Extract the [X, Y] coordinate from the center of the cell holding the provided text.  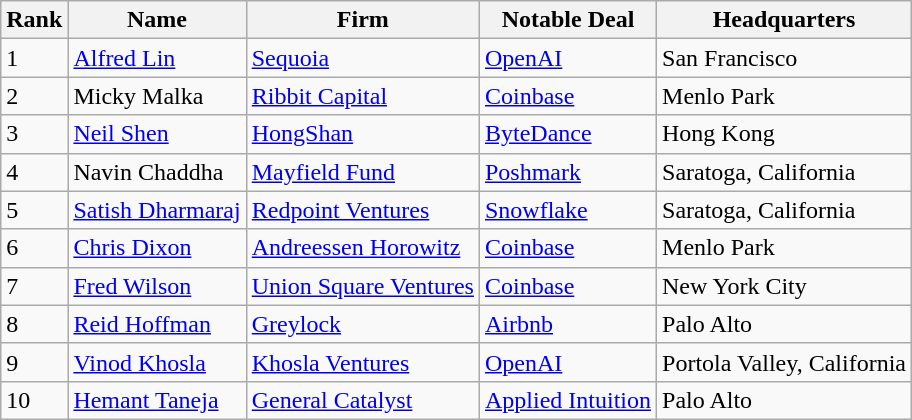
5 [34, 210]
Applied Intuition [568, 400]
4 [34, 172]
Notable Deal [568, 20]
General Catalyst [362, 400]
Redpoint Ventures [362, 210]
Portola Valley, California [784, 362]
Fred Wilson [157, 286]
8 [34, 324]
6 [34, 248]
Andreessen Horowitz [362, 248]
9 [34, 362]
ByteDance [568, 134]
Hemant Taneja [157, 400]
Greylock [362, 324]
Union Square Ventures [362, 286]
Reid Hoffman [157, 324]
Vinod Khosla [157, 362]
Sequoia [362, 58]
Rank [34, 20]
Mayfield Fund [362, 172]
1 [34, 58]
Alfred Lin [157, 58]
10 [34, 400]
Poshmark [568, 172]
Firm [362, 20]
Snowflake [568, 210]
Navin Chaddha [157, 172]
New York City [784, 286]
Headquarters [784, 20]
HongShan [362, 134]
Name [157, 20]
7 [34, 286]
3 [34, 134]
Ribbit Capital [362, 96]
Neil Shen [157, 134]
Khosla Ventures [362, 362]
Hong Kong [784, 134]
San Francisco [784, 58]
Micky Malka [157, 96]
Satish Dharmaraj [157, 210]
Chris Dixon [157, 248]
Airbnb [568, 324]
2 [34, 96]
